Capture the cell that displays the provided text and extract its (x, y) central coordinate. 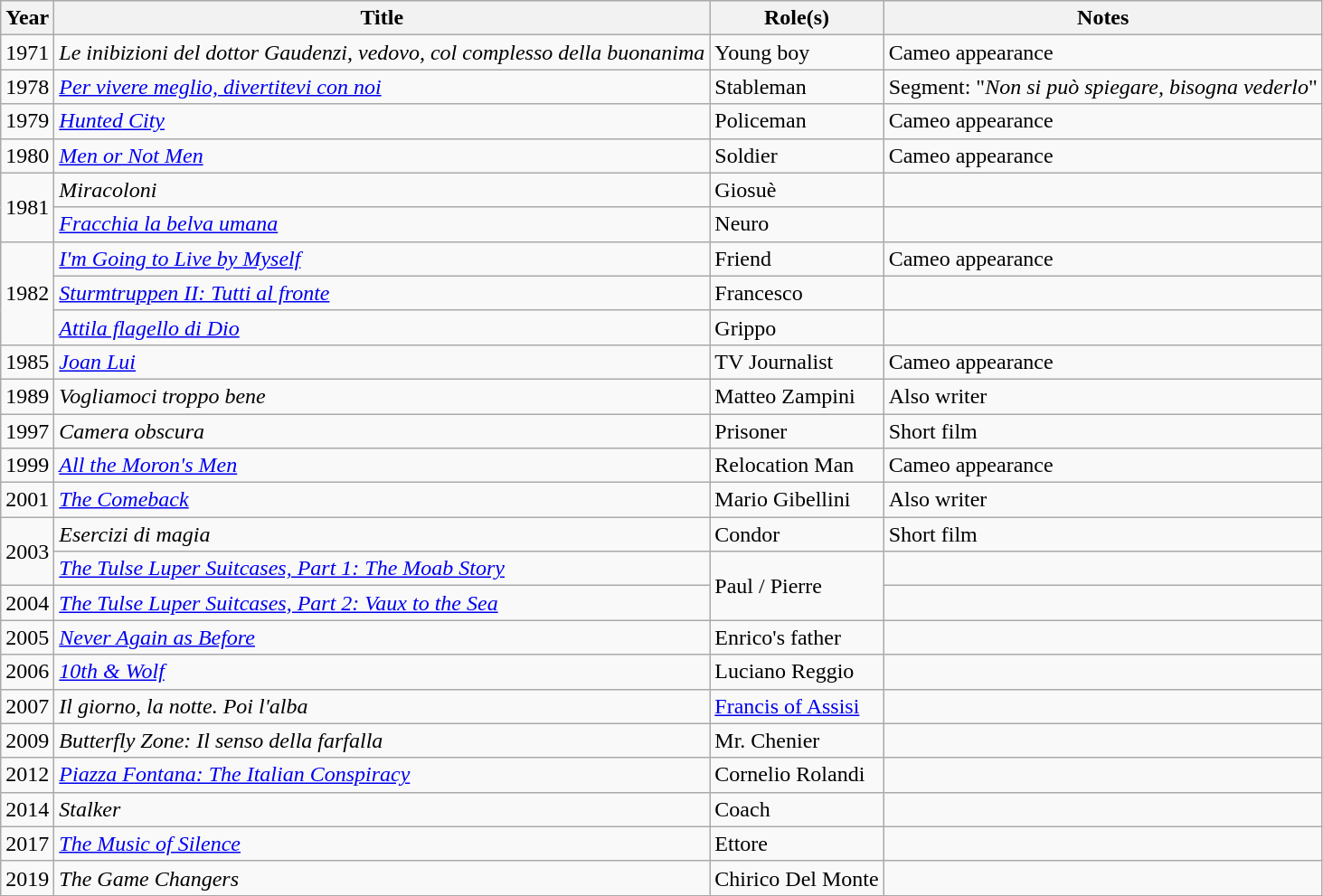
Per vivere meglio, divertitevi con noi (382, 87)
Piazza Fontana: The Italian Conspiracy (382, 775)
Mr. Chenier (797, 740)
Condor (797, 534)
1971 (27, 52)
Luciano Reggio (797, 672)
Attila flagello di Dio (382, 327)
1985 (27, 362)
The Comeback (382, 500)
Ettore (797, 844)
Le inibizioni del dottor Gaudenzi, vedovo, col complesso della buonanima (382, 52)
2003 (27, 552)
I'm Going to Live by Myself (382, 259)
1980 (27, 156)
Role(s) (797, 18)
2014 (27, 809)
1982 (27, 293)
Young boy (797, 52)
Fracchia la belva umana (382, 224)
Segment: "Non si può spiegare, bisogna vederlo" (1103, 87)
Mario Gibellini (797, 500)
Hunted City (382, 121)
2017 (27, 844)
Men or Not Men (382, 156)
1978 (27, 87)
Vogliamoci troppo bene (382, 396)
Cornelio Rolandi (797, 775)
All the Moron's Men (382, 466)
Camera obscura (382, 431)
2006 (27, 672)
Grippo (797, 327)
Enrico's father (797, 637)
Policeman (797, 121)
Year (27, 18)
Soldier (797, 156)
1979 (27, 121)
Francis of Assisi (797, 706)
2004 (27, 603)
2007 (27, 706)
Francesco (797, 293)
The Music of Silence (382, 844)
TV Journalist (797, 362)
2012 (27, 775)
Miracoloni (382, 190)
The Game Changers (382, 878)
Never Again as Before (382, 637)
1999 (27, 466)
Giosuè (797, 190)
Joan Lui (382, 362)
Il giorno, la notte. Poi l'alba (382, 706)
The Tulse Luper Suitcases, Part 2: Vaux to the Sea (382, 603)
Butterfly Zone: Il senso della farfalla (382, 740)
2019 (27, 878)
2001 (27, 500)
1997 (27, 431)
Paul / Pierre (797, 586)
1989 (27, 396)
Notes (1103, 18)
Matteo Zampini (797, 396)
Coach (797, 809)
2005 (27, 637)
Friend (797, 259)
Relocation Man (797, 466)
1981 (27, 207)
Sturmtruppen II: Tutti al fronte (382, 293)
Prisoner (797, 431)
Stableman (797, 87)
Title (382, 18)
2009 (27, 740)
10th & Wolf (382, 672)
Chirico Del Monte (797, 878)
Esercizi di magia (382, 534)
Stalker (382, 809)
The Tulse Luper Suitcases, Part 1: The Moab Story (382, 569)
Neuro (797, 224)
